Provide the (x, y) coordinate of the cell's center where the given text is located.  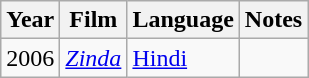
Film (94, 20)
Notes (273, 20)
2006 (30, 58)
Hindi (183, 58)
Year (30, 20)
Zinda (94, 58)
Language (183, 20)
